Determine the [X, Y] coordinate at the center of the cell enclosing the given text.  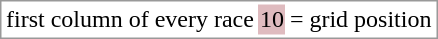
= grid position [360, 19]
10 [272, 19]
first column of every race [130, 19]
